Identify which cell holds the provided text, then report its [x, y] central coordinate. 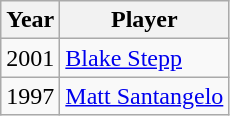
1997 [30, 96]
Blake Stepp [144, 58]
Year [30, 20]
Player [144, 20]
2001 [30, 58]
Matt Santangelo [144, 96]
